Extract the [x, y] coordinate from the center of the cell holding the provided text.  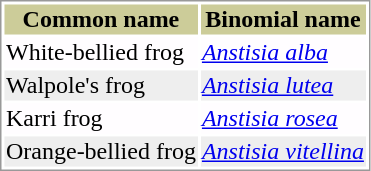
Anstisia rosea [282, 119]
Walpole's frog [100, 85]
Anstisia alba [282, 53]
Anstisia vitellina [282, 151]
White-bellied frog [100, 53]
Binomial name [282, 19]
Karri frog [100, 119]
Common name [100, 19]
Orange-bellied frog [100, 151]
Anstisia lutea [282, 85]
